Output the [X, Y] coordinate of the center of the cell containing the given text.  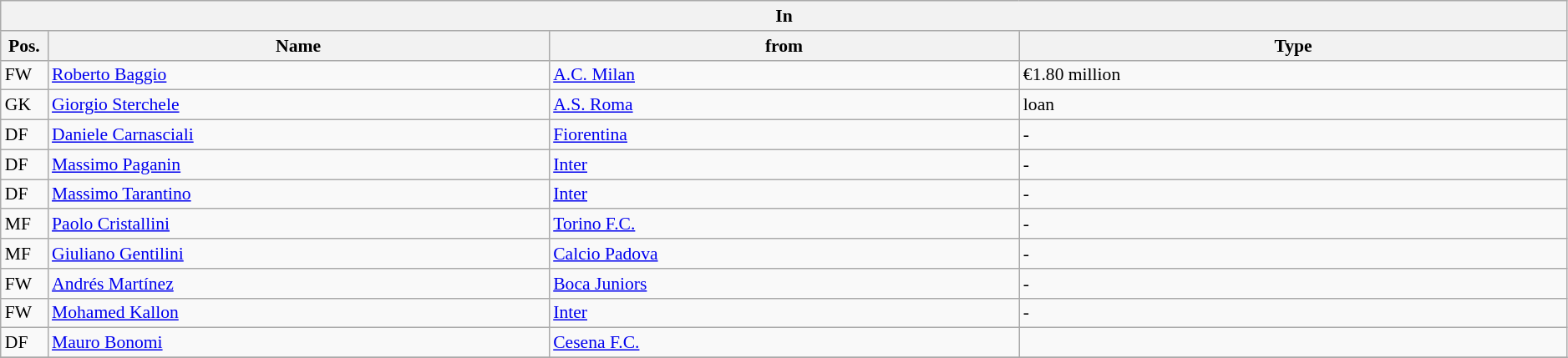
loan [1293, 105]
Fiorentina [784, 135]
Paolo Cristallini [298, 224]
GK [24, 105]
Mauro Bonomi [298, 343]
from [784, 46]
Massimo Paganin [298, 164]
Cesena F.C. [784, 343]
Mohamed Kallon [298, 313]
Boca Juniors [784, 284]
A.C. Milan [784, 75]
Pos. [24, 46]
Andrés Martínez [298, 284]
Name [298, 46]
Torino F.C. [784, 224]
Massimo Tarantino [298, 194]
Type [1293, 46]
Giorgio Sterchele [298, 105]
A.S. Roma [784, 105]
Calcio Padova [784, 254]
In [784, 16]
Daniele Carnasciali [298, 135]
Roberto Baggio [298, 75]
Giuliano Gentilini [298, 254]
€1.80 million [1293, 75]
